For the text-containing cell, return its midpoint in (x, y) coordinate format. 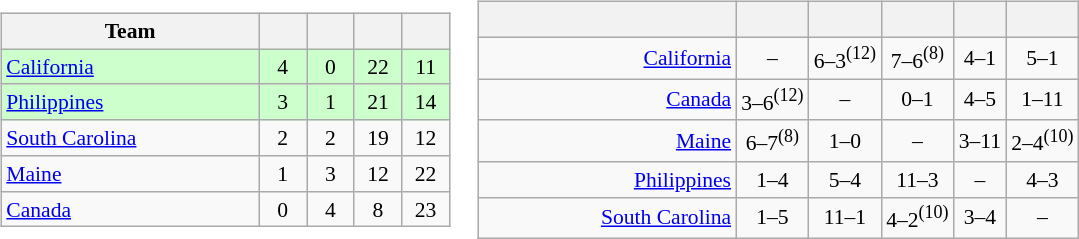
Team (130, 31)
11–3 (918, 179)
3–11 (980, 140)
4–3 (1042, 179)
4–2(10) (918, 218)
6–3(12) (846, 58)
5–4 (846, 179)
19 (378, 138)
11 (426, 67)
3–6(12) (772, 100)
8 (378, 209)
21 (378, 102)
23 (426, 209)
7–6(8) (918, 58)
1–11 (1042, 100)
3–4 (980, 218)
14 (426, 102)
1–0 (846, 140)
11–1 (846, 218)
1–4 (772, 179)
2–4(10) (1042, 140)
6–7(8) (772, 140)
5–1 (1042, 58)
4–5 (980, 100)
1–5 (772, 218)
4–1 (980, 58)
0–1 (918, 100)
